Determine the [x, y] coordinate at the center of the cell enclosing the given text.  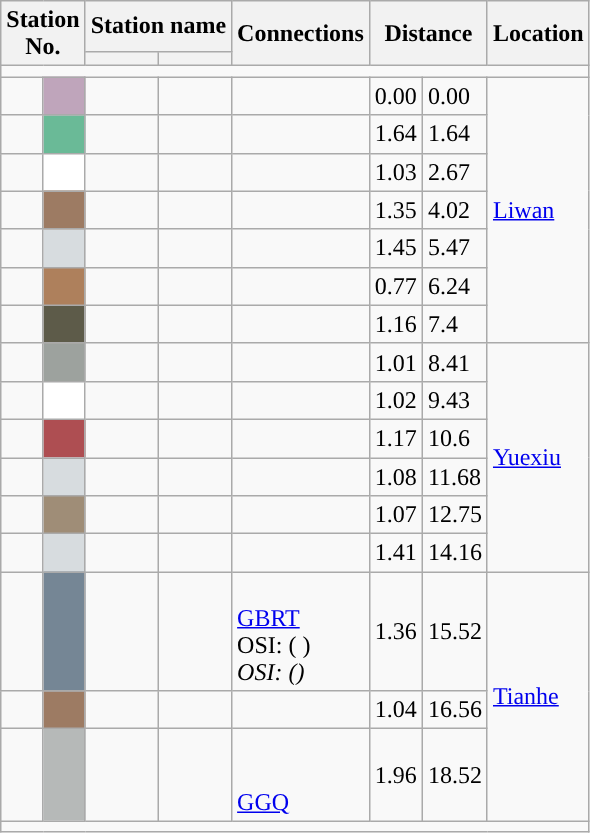
1.41 [396, 553]
Connections [301, 34]
1.17 [396, 438]
1.96 [396, 775]
Distance [428, 34]
1.07 [396, 515]
2.67 [454, 172]
6.24 [454, 286]
18.52 [454, 775]
4.02 [454, 210]
1.45 [396, 248]
Location [538, 34]
1.16 [396, 324]
5.47 [454, 248]
7.4 [454, 324]
Liwan [538, 210]
10.6 [454, 438]
1.01 [396, 362]
12.75 [454, 515]
Station name [158, 26]
0.77 [396, 286]
16.56 [454, 710]
1.35 [396, 210]
9.43 [454, 400]
Yuexiu [538, 457]
1.08 [396, 477]
14.16 [454, 553]
Tianhe [538, 696]
StationNo. [43, 34]
11.68 [454, 477]
GGQ [301, 775]
1.04 [396, 710]
GBRTOSI: ( )OSI: () [301, 632]
8.41 [454, 362]
1.36 [396, 632]
15.52 [454, 632]
1.02 [396, 400]
1.03 [396, 172]
